Extract the (x, y) coordinate from the center of the cell holding the provided text.  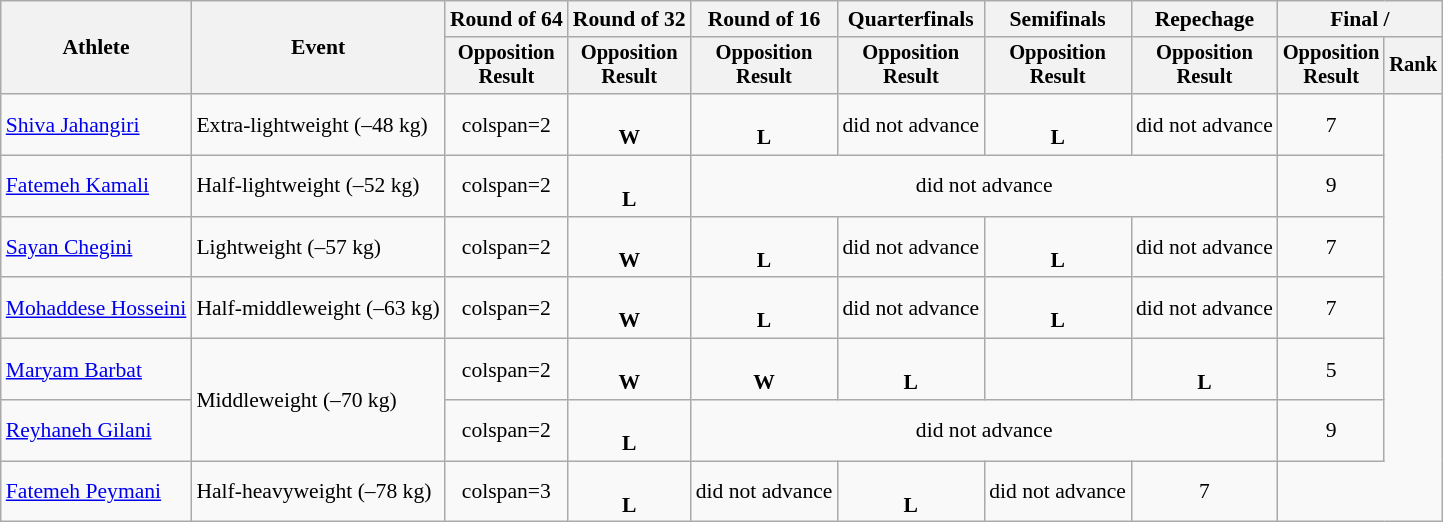
5 (1332, 370)
Quarterfinals (910, 19)
Semifinals (1058, 19)
Middleweight (–70 kg) (318, 400)
Repechage (1204, 19)
Fatemeh Peymani (96, 492)
Lightweight (–57 kg) (318, 248)
Mohaddese Hosseini (96, 308)
Final / (1360, 19)
Event (318, 48)
Round of 16 (764, 19)
Sayan Chegini (96, 248)
Reyhaneh Gilani (96, 430)
Shiva Jahangiri (96, 124)
Round of 64 (506, 19)
Round of 32 (630, 19)
Fatemeh Kamali (96, 186)
Rank (1413, 66)
Half-lightweight (–52 kg) (318, 186)
Maryam Barbat (96, 370)
Athlete (96, 48)
Extra-lightweight (–48 kg) (318, 124)
Half-heavyweight (–78 kg) (318, 492)
Half-middleweight (–63 kg) (318, 308)
colspan=3 (506, 492)
